Scan for the cell matching the given text and deliver its [X, Y] coordinate at center. 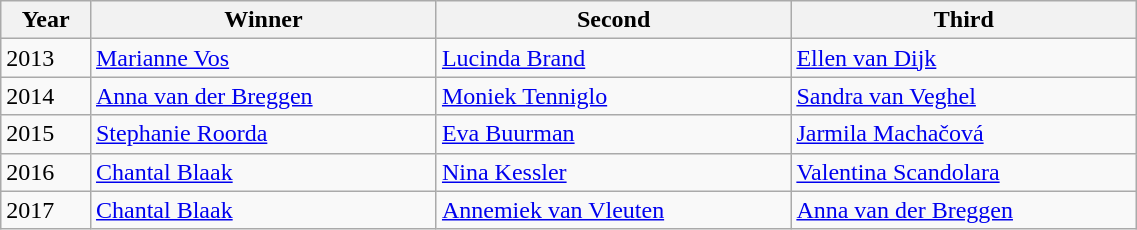
Winner [263, 20]
Nina Kessler [613, 172]
Sandra van Veghel [964, 96]
Valentina Scandolara [964, 172]
2017 [46, 210]
2016 [46, 172]
Stephanie Roorda [263, 134]
Third [964, 20]
Moniek Tenniglo [613, 96]
2013 [46, 58]
Eva Buurman [613, 134]
2014 [46, 96]
Second [613, 20]
2015 [46, 134]
Annemiek van Vleuten [613, 210]
Lucinda Brand [613, 58]
Ellen van Dijk [964, 58]
Jarmila Machačová [964, 134]
Marianne Vos [263, 58]
Year [46, 20]
